Output the (X, Y) coordinate of the center of the cell containing the given text.  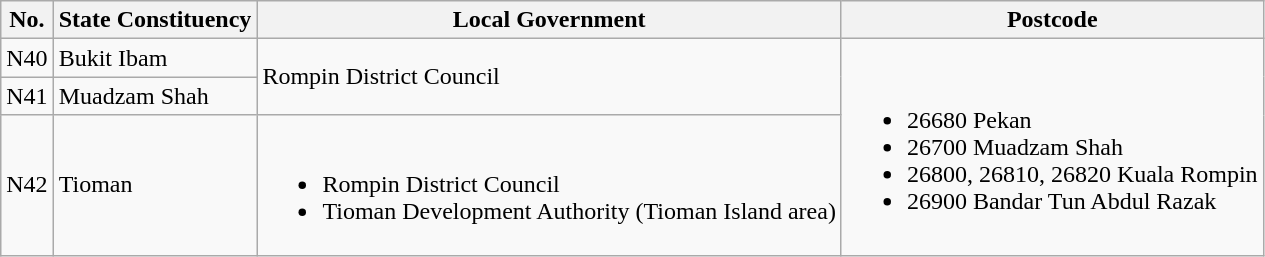
N42 (27, 185)
N41 (27, 96)
Local Government (550, 20)
Bukit Ibam (155, 58)
Rompin District CouncilTioman Development Authority (Tioman Island area) (550, 185)
Postcode (1052, 20)
No. (27, 20)
26680 Pekan26700 Muadzam Shah26800, 26810, 26820 Kuala Rompin26900 Bandar Tun Abdul Razak (1052, 147)
Rompin District Council (550, 77)
State Constituency (155, 20)
Muadzam Shah (155, 96)
N40 (27, 58)
Tioman (155, 185)
